Return [x, y] of the center of cell containing provided text 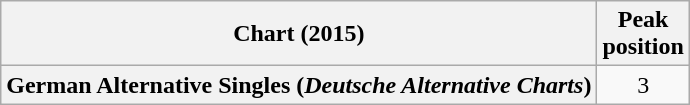
Chart (2015) [299, 34]
Peakposition [643, 34]
3 [643, 85]
German Alternative Singles (Deutsche Alternative Charts) [299, 85]
